For the text-containing cell, return its midpoint in (x, y) coordinate format. 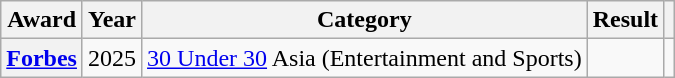
2025 (112, 58)
Year (112, 20)
Award (42, 20)
Forbes (42, 58)
Result (625, 20)
30 Under 30 Asia (Entertainment and Sports) (365, 58)
Category (365, 20)
